Return the (x, y) coordinate for the center point of the cell that contains the specified text.  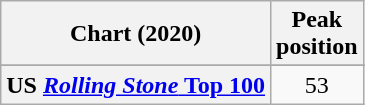
Peakposition (317, 34)
Chart (2020) (136, 34)
US Rolling Stone Top 100 (136, 85)
53 (317, 85)
